Identify which cell holds the provided text, then report its (X, Y) central coordinate. 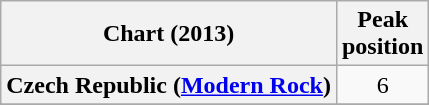
Peakposition (382, 34)
Czech Republic (Modern Rock) (169, 85)
6 (382, 85)
Chart (2013) (169, 34)
